Determine the [x, y] coordinate at the center of the cell enclosing the given text.  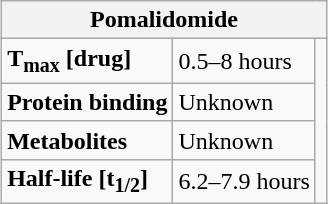
Pomalidomide [164, 20]
Metabolites [88, 140]
6.2–7.9 hours [244, 181]
0.5–8 hours [244, 61]
Half-life [t1/2] [88, 181]
Protein binding [88, 102]
Tmax [drug] [88, 61]
